From the cell containing the given text, extract its center point as [X, Y] coordinate. 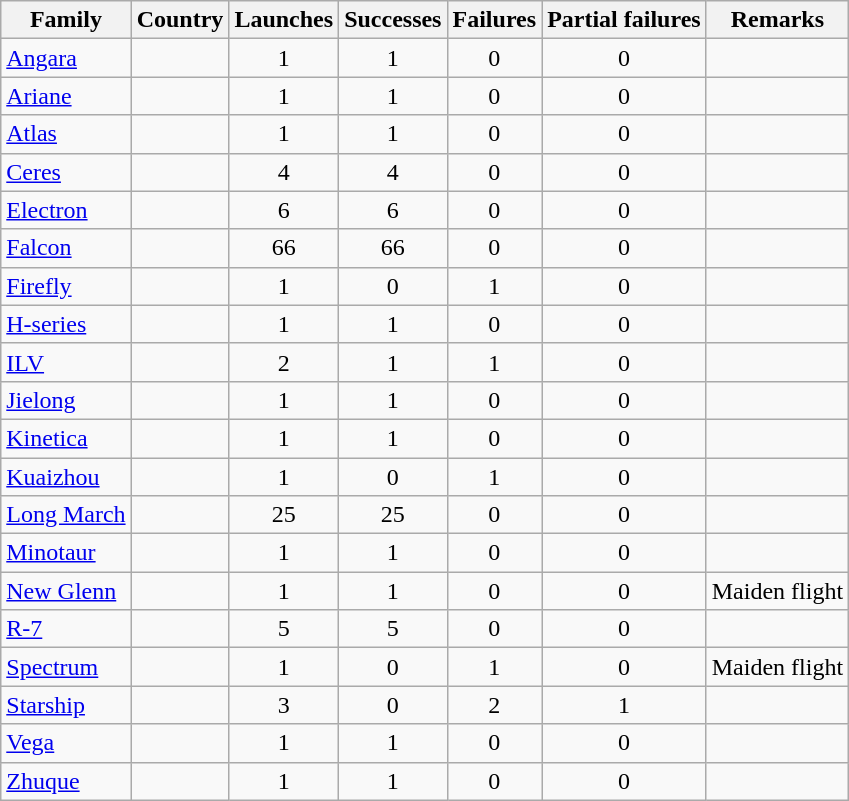
Remarks [777, 20]
Ariane [66, 96]
New Glenn [66, 591]
Electron [66, 210]
Country [180, 20]
Ceres [66, 172]
Atlas [66, 134]
Long March [66, 515]
Successes [393, 20]
Starship [66, 705]
Kinetica [66, 438]
Spectrum [66, 667]
Failures [494, 20]
Partial failures [624, 20]
Minotaur [66, 553]
Kuaizhou [66, 477]
Jielong [66, 400]
R-7 [66, 629]
Zhuque [66, 781]
Falcon [66, 248]
Vega [66, 743]
Launches [284, 20]
3 [284, 705]
ILV [66, 362]
Firefly [66, 286]
Family [66, 20]
Angara [66, 58]
H-series [66, 324]
